Return [x, y] of the center of cell containing provided text 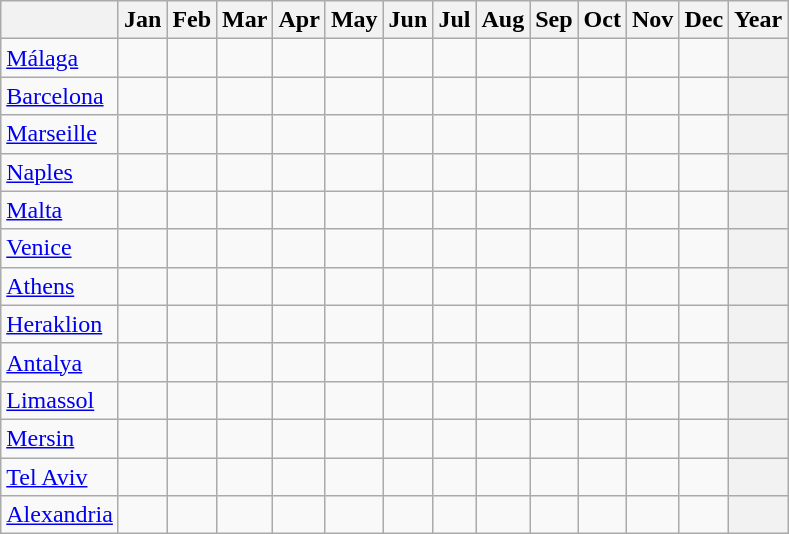
Athens [60, 286]
Marseille [60, 134]
Oct [602, 20]
Heraklion [60, 324]
Venice [60, 248]
Jul [454, 20]
Tel Aviv [60, 477]
Antalya [60, 362]
Feb [192, 20]
Mar [245, 20]
Sep [554, 20]
Barcelona [60, 96]
Málaga [60, 58]
Jun [408, 20]
Jan [142, 20]
Year [758, 20]
Mersin [60, 438]
Malta [60, 210]
Apr [299, 20]
Dec [704, 20]
May [354, 20]
Nov [652, 20]
Aug [503, 20]
Alexandria [60, 515]
Limassol [60, 400]
Naples [60, 172]
